Return the (X, Y) coordinate for the center point of the cell that contains the specified text.  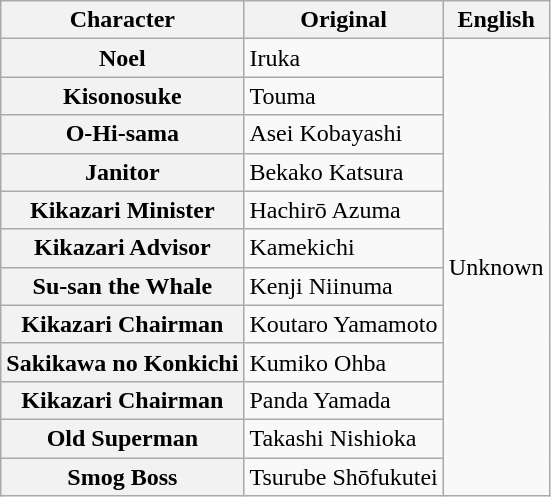
Tsurube Shōfukutei (344, 477)
Smog Boss (122, 477)
Asei Kobayashi (344, 134)
Panda Yamada (344, 400)
Kumiko Ohba (344, 362)
Hachirō Azuma (344, 210)
Character (122, 20)
Iruka (344, 58)
Takashi Nishioka (344, 438)
Touma (344, 96)
Unknown (496, 268)
Old Superman (122, 438)
English (496, 20)
Bekako Katsura (344, 172)
Janitor (122, 172)
Kisonosuke (122, 96)
Original (344, 20)
Koutaro Yamamoto (344, 324)
Kikazari Advisor (122, 248)
Kamekichi (344, 248)
Kikazari Minister (122, 210)
Sakikawa no Konkichi (122, 362)
Kenji Niinuma (344, 286)
Noel (122, 58)
Su-san the Whale (122, 286)
O-Hi-sama (122, 134)
